Scan for the cell matching the given text and deliver its (X, Y) coordinate at center. 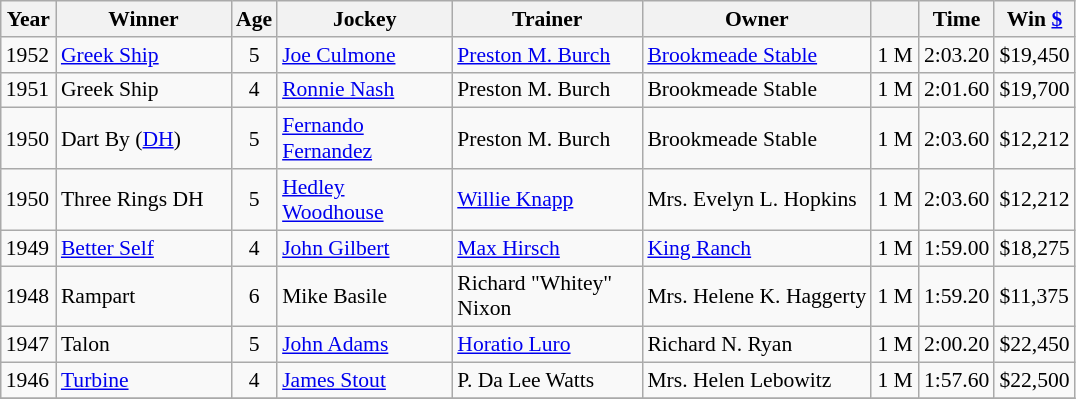
Fernando Fernandez (364, 138)
Better Self (144, 248)
Three Rings DH (144, 200)
1952 (28, 55)
John Adams (364, 345)
Time (956, 19)
1948 (28, 296)
Rampart (144, 296)
Turbine (144, 381)
James Stout (364, 381)
$22,500 (1034, 381)
$11,375 (1034, 296)
John Gilbert (364, 248)
Owner (756, 19)
Mrs. Helen Lebowitz (756, 381)
Willie Knapp (547, 200)
Horatio Luro (547, 345)
Mike Basile (364, 296)
Mrs. Evelyn L. Hopkins (756, 200)
1:59.00 (956, 248)
Joe Culmone (364, 55)
Jockey (364, 19)
P. Da Lee Watts (547, 381)
Mrs. Helene K. Haggerty (756, 296)
$22,450 (1034, 345)
2:01.60 (956, 90)
Age (254, 19)
1:59.20 (956, 296)
$18,275 (1034, 248)
Richard "Whitey" Nixon (547, 296)
Winner (144, 19)
Talon (144, 345)
Ronnie Nash (364, 90)
Dart By (DH) (144, 138)
2:03.20 (956, 55)
1947 (28, 345)
Richard N. Ryan (756, 345)
$19,450 (1034, 55)
Trainer (547, 19)
6 (254, 296)
1:57.60 (956, 381)
1949 (28, 248)
Year (28, 19)
2:00.20 (956, 345)
Win $ (1034, 19)
$19,700 (1034, 90)
Hedley Woodhouse (364, 200)
King Ranch (756, 248)
1951 (28, 90)
1946 (28, 381)
Max Hirsch (547, 248)
